Locate the cell with the specified text and output its [x, y] center coordinate. 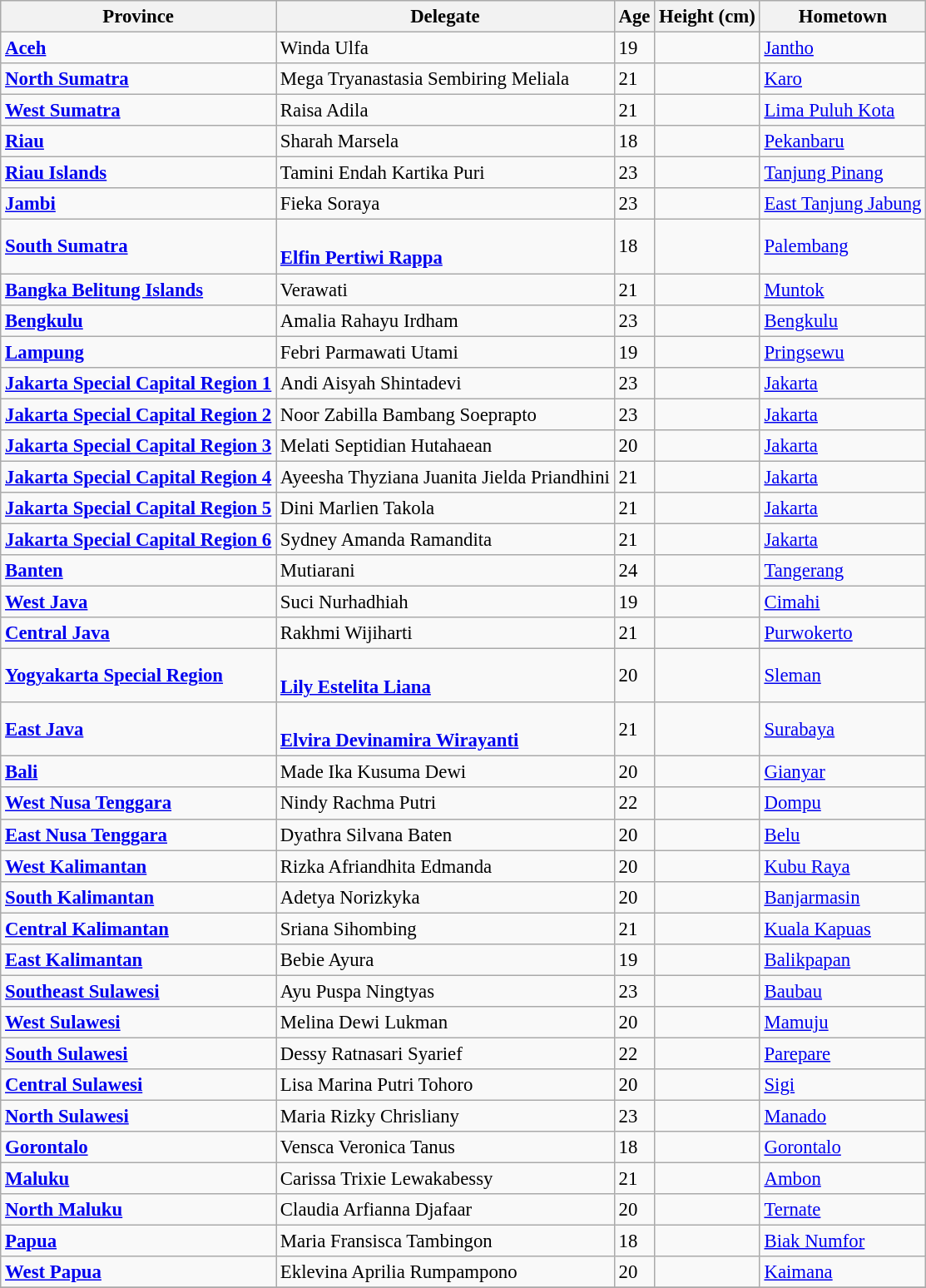
East Kalimantan [138, 960]
Sharah Marsela [446, 141]
North Maluku [138, 1210]
Made Ika Kusuma Dewi [446, 772]
Jakarta Special Capital Region 5 [138, 508]
Elvira Devinamira Wirayanti [446, 729]
Verawati [446, 290]
Banten [138, 571]
Banjarmasin [843, 897]
Dini Marlien Takola [446, 508]
West Papua [138, 1272]
Papua [138, 1241]
East Tanjung Jabung [843, 204]
Bangka Belitung Islands [138, 290]
Jakarta Special Capital Region 1 [138, 383]
Manado [843, 1117]
Surabaya [843, 729]
Fieka Soraya [446, 204]
Maluku [138, 1179]
Sleman [843, 676]
Cimahi [843, 602]
Nindy Rachma Putri [446, 804]
Aceh [138, 48]
Mutiarani [446, 571]
Mega Tryanastasia Sembiring Meliala [446, 79]
Sigi [843, 1085]
Belu [843, 835]
Dyathra Silvana Baten [446, 835]
Adetya Norizkyka [446, 897]
Baubau [843, 991]
Yogyakarta Special Region [138, 676]
Rakhmi Wijiharti [446, 633]
North Sumatra [138, 79]
Central Sulawesi [138, 1085]
Bali [138, 772]
Kaimana [843, 1272]
Bebie Ayura [446, 960]
Claudia Arfianna Djafaar [446, 1210]
Province [138, 17]
Delegate [446, 17]
Height (cm) [707, 17]
Vensca Veronica Tanus [446, 1147]
Parepare [843, 1053]
Rizka Afriandhita Edmanda [446, 866]
Pringsewu [843, 352]
Jakarta Special Capital Region 6 [138, 539]
Dompu [843, 804]
East Java [138, 729]
Ayeesha Thyziana Juanita Jielda Priandhini [446, 477]
Jantho [843, 48]
Noor Zabilla Bambang Soeprapto [446, 414]
Biak Numfor [843, 1241]
Elfin Pertiwi Rappa [446, 246]
Ayu Puspa Ningtyas [446, 991]
Maria Fransisca Tambingon [446, 1241]
Febri Parmawati Utami [446, 352]
Central Kalimantan [138, 929]
Purwokerto [843, 633]
Jakarta Special Capital Region 3 [138, 446]
Sriana Sihombing [446, 929]
Ternate [843, 1210]
Tanjung Pinang [843, 173]
Karo [843, 79]
Southeast Sulawesi [138, 991]
Pekanbaru [843, 141]
Carissa Trixie Lewakabessy [446, 1179]
West Kalimantan [138, 866]
Balikpapan [843, 960]
West Nusa Tenggara [138, 804]
Andi Aisyah Shintadevi [446, 383]
Suci Nurhadhiah [446, 602]
Kuala Kapuas [843, 929]
Palembang [843, 246]
Melati Septidian Hutahaean [446, 446]
Lily Estelita Liana [446, 676]
Jakarta Special Capital Region 4 [138, 477]
Mamuju [843, 1023]
Tamini Endah Kartika Puri [446, 173]
South Sulawesi [138, 1053]
Winda Ulfa [446, 48]
24 [634, 571]
East Nusa Tenggara [138, 835]
Muntok [843, 290]
West Sumatra [138, 111]
Central Java [138, 633]
Eklevina Aprilia Rumpampono [446, 1272]
Hometown [843, 17]
Sydney Amanda Ramandita [446, 539]
Lima Puluh Kota [843, 111]
Raisa Adila [446, 111]
Lisa Marina Putri Tohoro [446, 1085]
South Sumatra [138, 246]
Kubu Raya [843, 866]
South Kalimantan [138, 897]
Riau [138, 141]
Jakarta Special Capital Region 2 [138, 414]
Amalia Rahayu Irdham [446, 320]
Maria Rizky Chrisliany [446, 1117]
West Sulawesi [138, 1023]
Jambi [138, 204]
West Java [138, 602]
Melina Dewi Lukman [446, 1023]
Riau Islands [138, 173]
Age [634, 17]
North Sulawesi [138, 1117]
Lampung [138, 352]
Ambon [843, 1179]
Gianyar [843, 772]
Tangerang [843, 571]
Dessy Ratnasari Syarief [446, 1053]
